Detect which cell encompasses the target text, then output its (x, y) center coordinate. 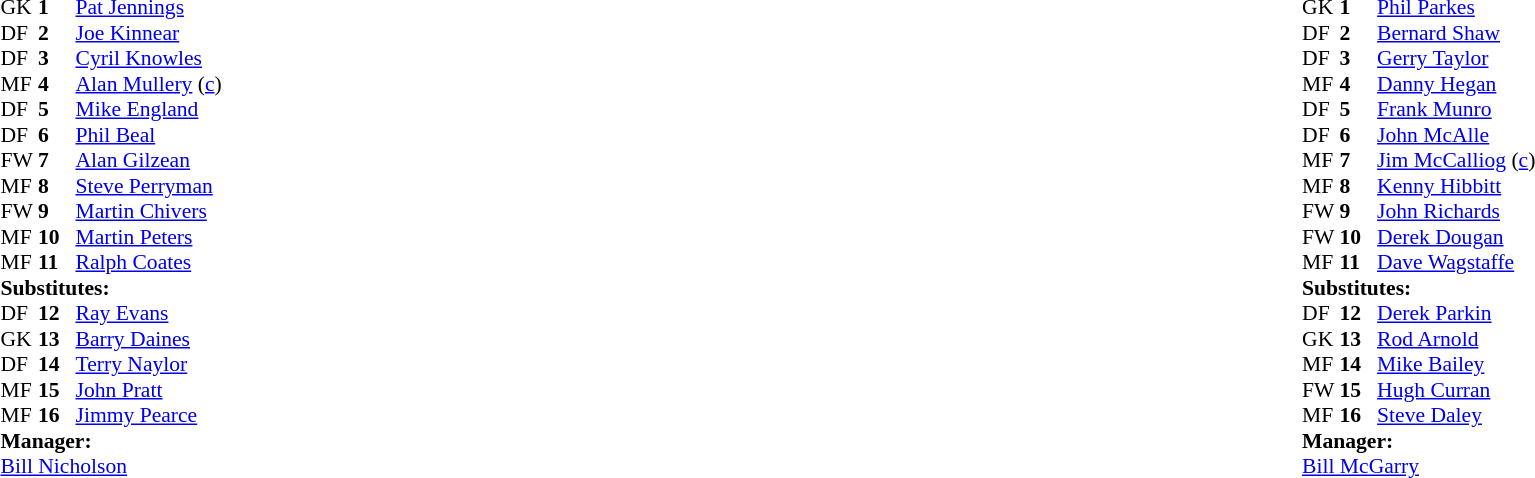
Jim McCalliog (c) (1456, 161)
Kenny Hibbitt (1456, 186)
Derek Parkin (1456, 313)
John Richards (1456, 211)
Bernard Shaw (1456, 33)
John Pratt (149, 390)
John McAlle (1456, 135)
Ralph Coates (149, 263)
Joe Kinnear (149, 33)
Frank Munro (1456, 109)
Hugh Curran (1456, 390)
Jimmy Pearce (149, 415)
Mike England (149, 109)
Steve Perryman (149, 186)
Rod Arnold (1456, 339)
Steve Daley (1456, 415)
Mike Bailey (1456, 365)
Phil Beal (149, 135)
Gerry Taylor (1456, 59)
Dave Wagstaffe (1456, 263)
Alan Mullery (c) (149, 84)
Terry Naylor (149, 365)
Martin Peters (149, 237)
Cyril Knowles (149, 59)
Danny Hegan (1456, 84)
Derek Dougan (1456, 237)
Barry Daines (149, 339)
Alan Gilzean (149, 161)
Martin Chivers (149, 211)
Ray Evans (149, 313)
